Search for the cell housing the specified text and yield its [x, y] center coordinate. 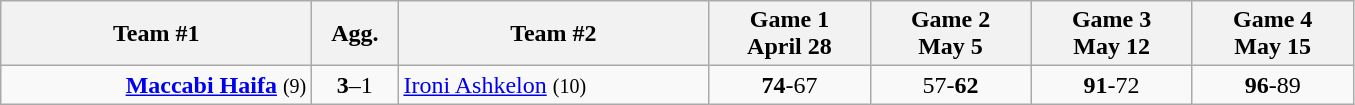
Maccabi Haifa (9) [156, 85]
Game 3May 12 [1112, 34]
3–1 [355, 85]
96-89 [1272, 85]
91-72 [1112, 85]
Team #1 [156, 34]
Game 2May 5 [950, 34]
Team #2 [554, 34]
74-67 [790, 85]
Game 4May 15 [1272, 34]
Ironi Ashkelon (10) [554, 85]
Agg. [355, 34]
57-62 [950, 85]
Game 1April 28 [790, 34]
